Return (x, y) of the center of cell containing provided text 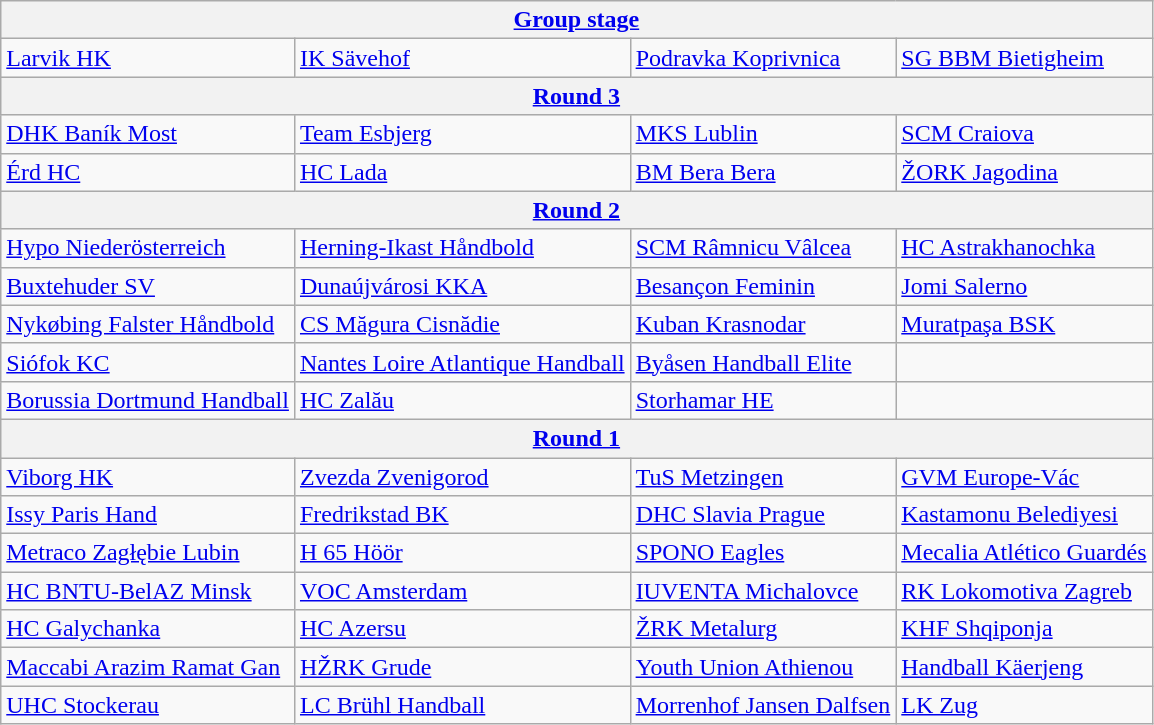
HC BNTU-BelAZ Minsk (148, 591)
Handball Käerjeng (1024, 667)
Dunaújvárosi KKA (462, 286)
Zvezda Zvenigorod (462, 477)
HC Lada (462, 172)
BM Bera Bera (763, 172)
HC Astrakhanochka (1024, 248)
HC Galychanka (148, 629)
Kastamonu Belediyesi (1024, 515)
KHF Shqiponja (1024, 629)
UHC Stockerau (148, 705)
HC Azersu (462, 629)
Muratpaşa BSK (1024, 324)
Fredrikstad BK (462, 515)
ŽORK Jagodina (1024, 172)
Maccabi Arazim Ramat Gan (148, 667)
MKS Lublin (763, 134)
Round 1 (576, 438)
Issy Paris Hand (148, 515)
TuS Metzingen (763, 477)
CS Măgura Cisnădie (462, 324)
IK Sävehof (462, 58)
Storhamar HE (763, 400)
Youth Union Athienou (763, 667)
Podravka Koprivnica (763, 58)
H 65 Höör (462, 553)
Team Esbjerg (462, 134)
Besançon Feminin (763, 286)
Jomi Salerno (1024, 286)
Byåsen Handball Elite (763, 362)
Larvik HK (148, 58)
Nykøbing Falster Håndbold (148, 324)
Borussia Dortmund Handball (148, 400)
Round 2 (576, 210)
Buxtehuder SV (148, 286)
RK Lokomotiva Zagreb (1024, 591)
SCM Craiova (1024, 134)
Kuban Krasnodar (763, 324)
GVM Europe-Vác (1024, 477)
IUVENTA Michalovce (763, 591)
Siófok KC (148, 362)
DHK Baník Most (148, 134)
HŽRK Grude (462, 667)
Érd HC (148, 172)
SPONO Eagles (763, 553)
Herning-Ikast Håndbold (462, 248)
Group stage (576, 20)
Round 3 (576, 96)
Metraco Zagłębie Lubin (148, 553)
Hypo Niederösterreich (148, 248)
SG BBM Bietigheim (1024, 58)
DHC Slavia Prague (763, 515)
Viborg HK (148, 477)
Morrenhof Jansen Dalfsen (763, 705)
VOC Amsterdam (462, 591)
Mecalia Atlético Guardés (1024, 553)
HC Zalău (462, 400)
LC Brühl Handball (462, 705)
LK Zug (1024, 705)
ŽRK Metalurg (763, 629)
Nantes Loire Atlantique Handball (462, 362)
SCM Râmnicu Vâlcea (763, 248)
